Find where the given text appears and provide that cell's center as (X, Y) coordinate. 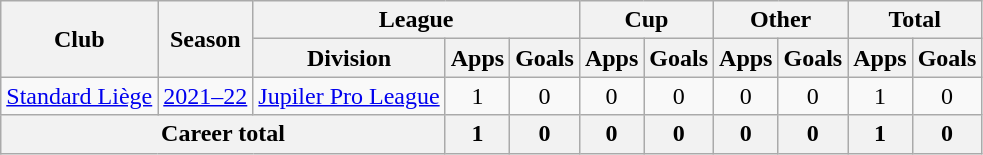
Division (349, 58)
League (416, 20)
Season (206, 39)
Cup (646, 20)
Other (781, 20)
Standard Liège (80, 96)
Total (915, 20)
2021–22 (206, 96)
Jupiler Pro League (349, 96)
Club (80, 39)
Career total (223, 134)
